From the cell containing the given text, extract its center point as (X, Y) coordinate. 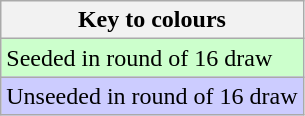
Seeded in round of 16 draw (152, 58)
Unseeded in round of 16 draw (152, 96)
Key to colours (152, 20)
